Search for the cell housing the specified text and yield its (X, Y) center coordinate. 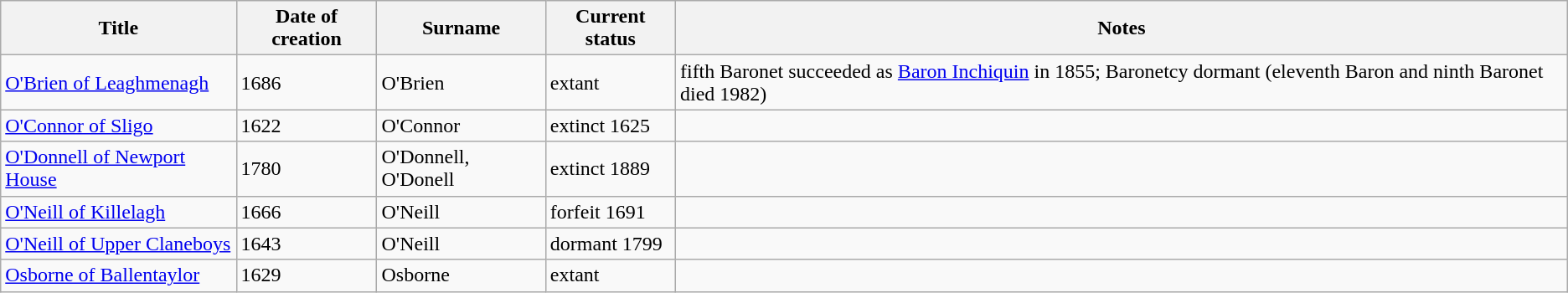
Osborne of Ballentaylor (119, 275)
Notes (1121, 28)
1686 (307, 82)
O'Brien of Leaghmenagh (119, 82)
Surname (461, 28)
O'Connor of Sligo (119, 126)
1666 (307, 212)
Osborne (461, 275)
forfeit 1691 (610, 212)
1622 (307, 126)
O'Connor (461, 126)
1629 (307, 275)
1643 (307, 244)
O'Brien (461, 82)
O'Donnell of Newport House (119, 169)
Title (119, 28)
Current status (610, 28)
extinct 1625 (610, 126)
1780 (307, 169)
O'Neill of Upper Claneboys (119, 244)
O'Neill of Killelagh (119, 212)
fifth Baronet succeeded as Baron Inchiquin in 1855; Baronetcy dormant (eleventh Baron and ninth Baronet died 1982) (1121, 82)
O'Donnell, O'Donell (461, 169)
dormant 1799 (610, 244)
extinct 1889 (610, 169)
Date of creation (307, 28)
